Return [x, y] of the center of cell containing provided text 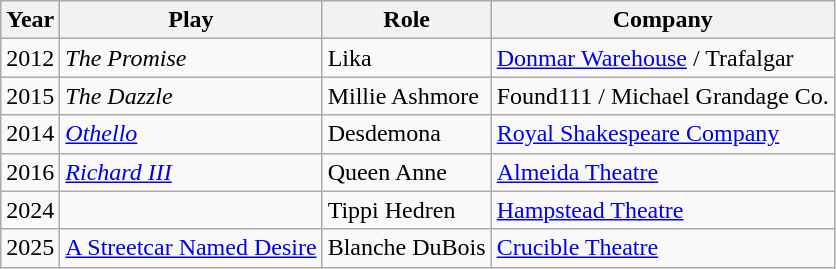
Play [191, 20]
Blanche DuBois [406, 248]
Millie Ashmore [406, 96]
Hampstead Theatre [662, 210]
The Dazzle [191, 96]
2014 [30, 134]
2012 [30, 58]
A Streetcar Named Desire [191, 248]
Lika [406, 58]
Almeida Theatre [662, 172]
Found111 / Michael Grandage Co. [662, 96]
Othello [191, 134]
Desdemona [406, 134]
2015 [30, 96]
Role [406, 20]
Company [662, 20]
Royal Shakespeare Company [662, 134]
Year [30, 20]
2016 [30, 172]
2024 [30, 210]
Crucible Theatre [662, 248]
2025 [30, 248]
Queen Anne [406, 172]
Richard III [191, 172]
Tippi Hedren [406, 210]
The Promise [191, 58]
Donmar Warehouse / Trafalgar [662, 58]
